Capture the cell that displays the provided text and extract its (x, y) central coordinate. 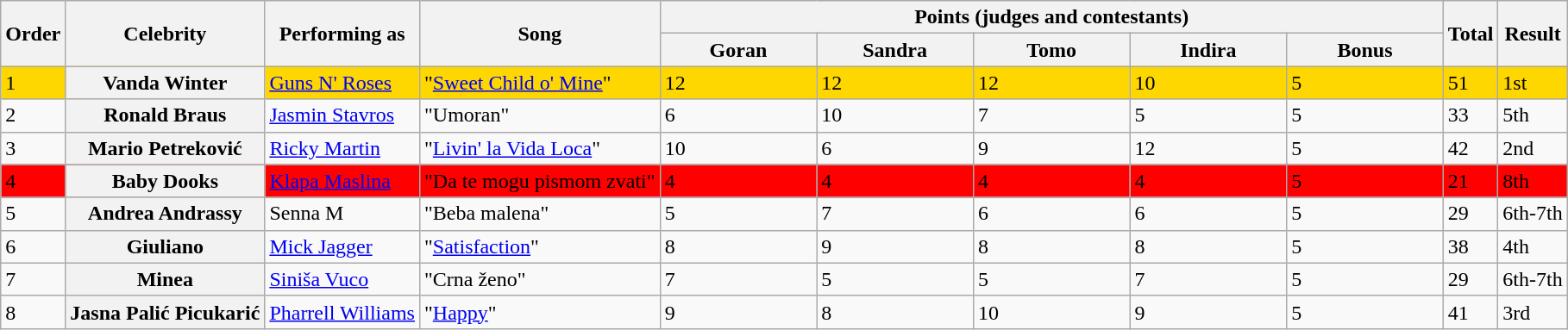
Mario Petreković (166, 148)
1 (33, 83)
Andrea Andrassy (166, 214)
Result (1533, 34)
"Satisfaction" (540, 246)
Ricky Martin (342, 148)
"Livin' la Vida Loca" (540, 148)
"Umoran" (540, 115)
51 (1471, 83)
42 (1471, 148)
33 (1471, 115)
Tomo (1051, 50)
Celebrity (166, 34)
Siniša Vuco (342, 279)
5th (1533, 115)
Giuliano (166, 246)
Pharrell Williams (342, 312)
Performing as (342, 34)
"Happy" (540, 312)
Jasmin Stavros (342, 115)
Vanda Winter (166, 83)
Song (540, 34)
1st (1533, 83)
Klapa Maslina (342, 181)
Guns N' Roses (342, 83)
Goran (738, 50)
Senna M (342, 214)
Sandra (895, 50)
2 (33, 115)
2nd (1533, 148)
Baby Dooks (166, 181)
4th (1533, 246)
Bonus (1365, 50)
8th (1533, 181)
Ronald Braus (166, 115)
3 (33, 148)
"Beba malena" (540, 214)
21 (1471, 181)
Order (33, 34)
38 (1471, 246)
"Crna ženo" (540, 279)
Minea (166, 279)
Mick Jagger (342, 246)
"Da te mogu pismom zvati" (540, 181)
Jasna Palić Picukarić (166, 312)
3rd (1533, 312)
Indira (1208, 50)
Points (judges and contestants) (1051, 17)
41 (1471, 312)
Total (1471, 34)
"Sweet Child o' Mine" (540, 83)
